Detect which cell encompasses the target text, then output its [X, Y] center coordinate. 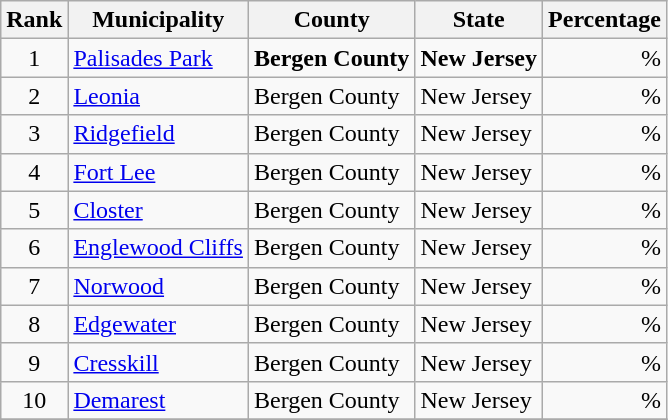
Leonia [158, 96]
Closter [158, 210]
Norwood [158, 286]
1 [34, 58]
Englewood Cliffs [158, 248]
6 [34, 248]
Municipality [158, 20]
10 [34, 400]
State [479, 20]
Palisades Park [158, 58]
Cresskill [158, 362]
2 [34, 96]
Percentage [605, 20]
Fort Lee [158, 172]
Rank [34, 20]
8 [34, 324]
County [331, 20]
7 [34, 286]
4 [34, 172]
Demarest [158, 400]
Ridgefield [158, 134]
Edgewater [158, 324]
5 [34, 210]
3 [34, 134]
9 [34, 362]
